From the cell containing the given text, extract its center point as (x, y) coordinate. 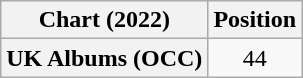
UK Albums (OCC) (104, 58)
44 (255, 58)
Chart (2022) (104, 20)
Position (255, 20)
